Detect which cell encompasses the target text, then output its (x, y) center coordinate. 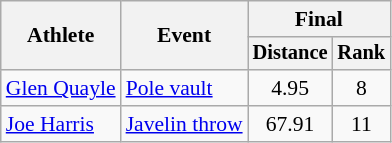
67.91 (290, 124)
Event (184, 36)
Joe Harris (61, 124)
Distance (290, 54)
8 (362, 88)
Pole vault (184, 88)
Final (319, 19)
11 (362, 124)
Rank (362, 54)
Javelin throw (184, 124)
Glen Quayle (61, 88)
Athlete (61, 36)
4.95 (290, 88)
